Search for the cell housing the specified text and yield its (x, y) center coordinate. 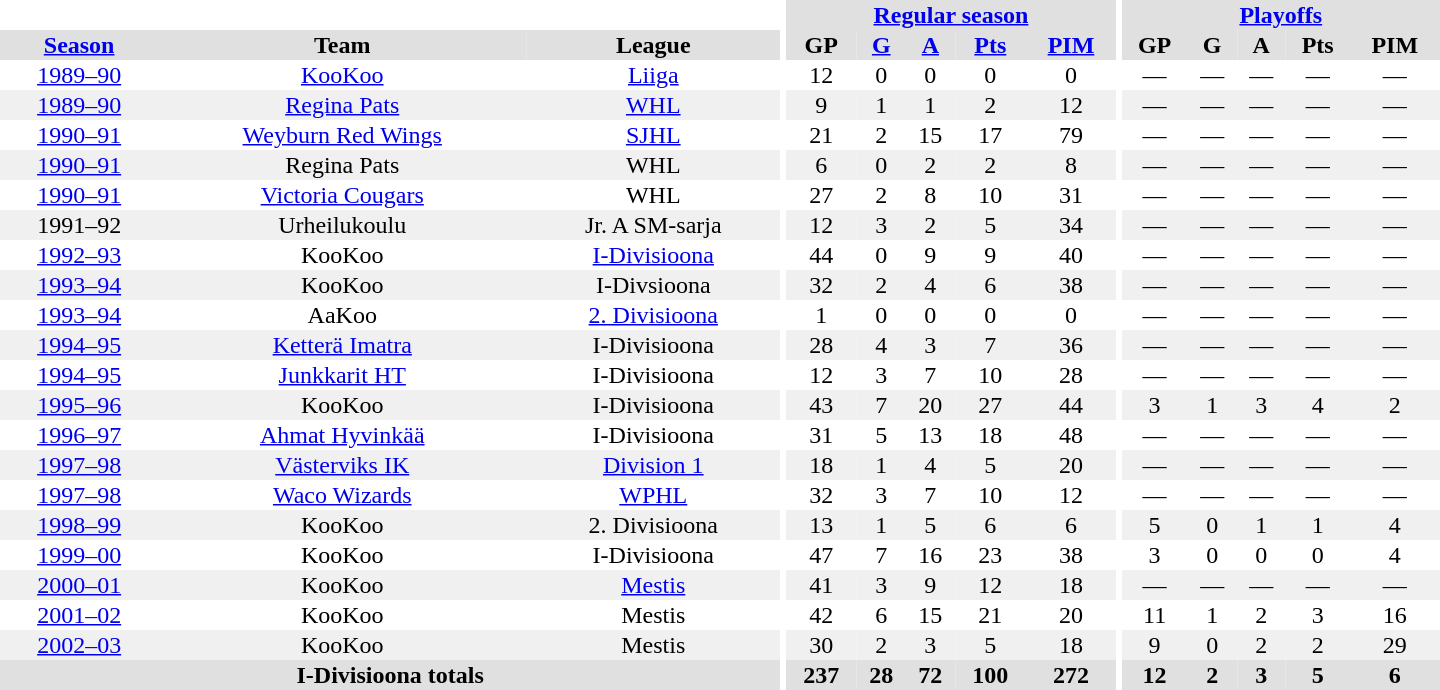
42 (822, 615)
47 (822, 555)
43 (822, 405)
Västerviks IK (342, 465)
100 (990, 675)
1996–97 (79, 435)
72 (930, 675)
2001–02 (79, 615)
40 (1071, 255)
272 (1071, 675)
AaKoo (342, 315)
79 (1071, 135)
Urheilukoulu (342, 225)
I-Divisioona totals (390, 675)
1995–96 (79, 405)
2000–01 (79, 585)
Junkkarit HT (342, 375)
Liiga (653, 75)
SJHL (653, 135)
Victoria Cougars (342, 195)
34 (1071, 225)
WPHL (653, 495)
237 (822, 675)
48 (1071, 435)
Jr. A SM-sarja (653, 225)
League (653, 45)
23 (990, 555)
11 (1155, 615)
1999–00 (79, 555)
Waco Wizards (342, 495)
1992–93 (79, 255)
41 (822, 585)
Weyburn Red Wings (342, 135)
Regular season (951, 15)
1991–92 (79, 225)
36 (1071, 345)
Playoffs (1281, 15)
Ketterä Imatra (342, 345)
29 (1394, 645)
2002–03 (79, 645)
1998–99 (79, 525)
30 (822, 645)
Season (79, 45)
17 (990, 135)
Team (342, 45)
Division 1 (653, 465)
I-Divsioona (653, 285)
Ahmat Hyvinkää (342, 435)
